Identify which cell holds the provided text, then report its [x, y] central coordinate. 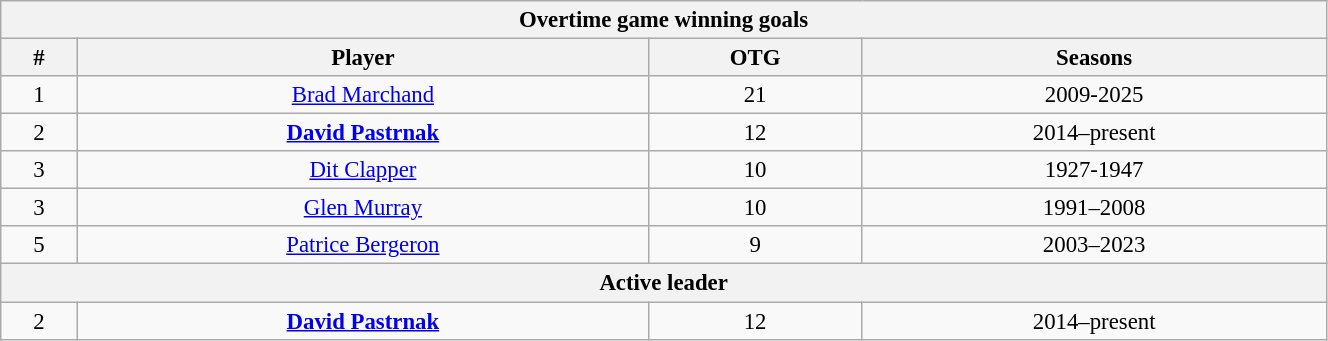
Active leader [664, 283]
2003–2023 [1094, 245]
9 [754, 245]
1991–2008 [1094, 208]
1927-1947 [1094, 170]
# [40, 58]
Overtime game winning goals [664, 20]
Dit Clapper [362, 170]
Player [362, 58]
Glen Murray [362, 208]
Patrice Bergeron [362, 245]
1 [40, 95]
Seasons [1094, 58]
2009-2025 [1094, 95]
5 [40, 245]
OTG [754, 58]
21 [754, 95]
Brad Marchand [362, 95]
